Extract the [x, y] coordinate from the center of the cell holding the provided text.  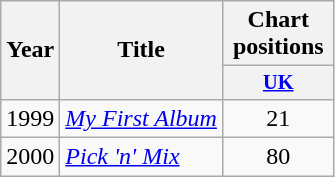
UK [278, 83]
1999 [30, 118]
Pick 'n' Mix [142, 157]
My First Album [142, 118]
2000 [30, 157]
Title [142, 50]
Chart positions [278, 34]
21 [278, 118]
Year [30, 50]
80 [278, 157]
